Capture the cell that displays the provided text and extract its (X, Y) central coordinate. 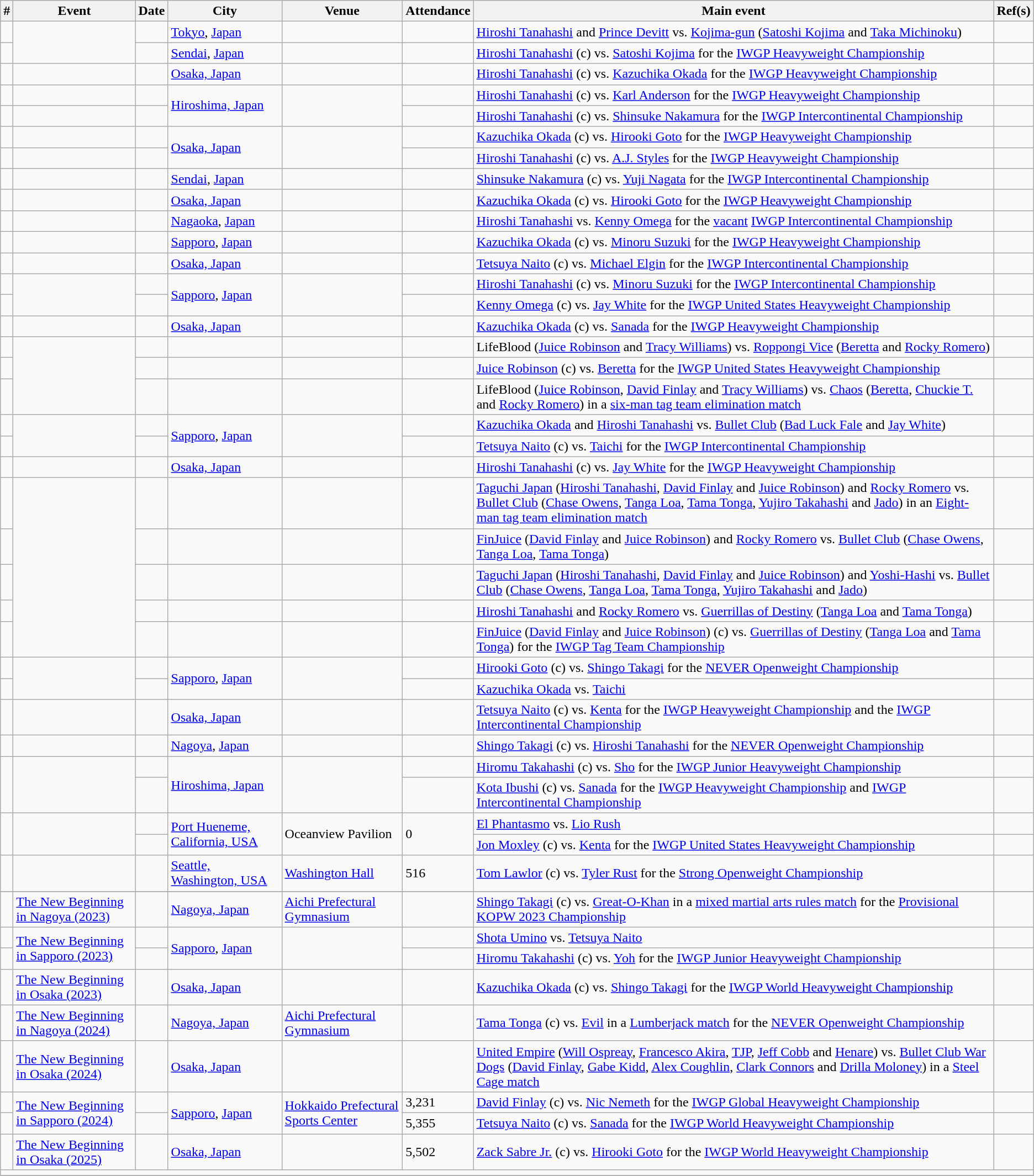
FinJuice (David Finlay and Juice Robinson) (c) vs. Guerrillas of Destiny (Tanga Loa and Tama Tonga) for the IWGP Tag Team Championship (734, 639)
5,355 (438, 1123)
Hiroshi Tanahashi (c) vs. Shinsuke Nakamura for the IWGP Intercontinental Championship (734, 116)
LifeBlood (Juice Robinson and Tracy Williams) vs. Roppongi Vice (Beretta and Rocky Romero) (734, 347)
Shota Umino vs. Tetsuya Naito (734, 937)
Port Hueneme, California, USA (225, 834)
Nagaoka, Japan (225, 221)
The New Beginning in Sapporo (2023) (74, 948)
Attendance (438, 11)
Seattle, Washington, USA (225, 873)
Zack Sabre Jr. (c) vs. Hirooki Goto for the IWGP World Heavyweight Championship (734, 1152)
Date (151, 11)
Hirooki Goto (c) vs. Shingo Takagi for the NEVER Openweight Championship (734, 668)
Shingo Takagi (c) vs. Hiroshi Tanahashi for the NEVER Openweight Championship (734, 746)
0 (438, 834)
Tetsuya Naito (c) vs. Taichi for the IWGP Intercontinental Championship (734, 446)
Kazuchika Okada (c) vs. Minoru Suzuki for the IWGP Heavyweight Championship (734, 242)
City (225, 11)
Hiromu Takahashi (c) vs. Sho for the IWGP Junior Heavyweight Championship (734, 767)
FinJuice (David Finlay and Juice Robinson) and Rocky Romero vs. Bullet Club (Chase Owens, Tanga Loa, Tama Tonga) (734, 547)
The New Beginning in Nagoya (2023) (74, 909)
Tom Lawlor (c) vs. Tyler Rust for the Strong Openweight Championship (734, 873)
The New Beginning in Osaka (2024) (74, 1066)
Tokyo, Japan (225, 32)
Kazuchika Okada vs. Taichi (734, 688)
Kazuchika Okada (c) vs. Shingo Takagi for the IWGP World Heavyweight Championship (734, 987)
Ref(s) (1014, 11)
# (7, 11)
Hiroshi Tanahashi (c) vs. Minoru Suzuki for the IWGP Intercontinental Championship (734, 284)
Hiroshi Tanahashi vs. Kenny Omega for the vacant IWGP Intercontinental Championship (734, 221)
Hiroshi Tanahashi (c) vs. Jay White for the IWGP Heavyweight Championship (734, 467)
Tama Tonga (c) vs. Evil in a Lumberjack match for the NEVER Openweight Championship (734, 1023)
Hiroshi Tanahashi (c) vs. A.J. Styles for the IWGP Heavyweight Championship (734, 158)
Main event (734, 11)
LifeBlood (Juice Robinson, David Finlay and Tracy Williams) vs. Chaos (Beretta, Chuckie T. and Rocky Romero) in a six-man tag team elimination match (734, 396)
Tetsuya Naito (c) vs. Kenta for the IWGP Heavyweight Championship and the IWGP Intercontinental Championship (734, 718)
Kota Ibushi (c) vs. Sanada for the IWGP Heavyweight Championship and IWGP Intercontinental Championship (734, 795)
Hiromu Takahashi (c) vs. Yoh for the IWGP Junior Heavyweight Championship (734, 958)
Kenny Omega (c) vs. Jay White for the IWGP United States Heavyweight Championship (734, 305)
3,231 (438, 1102)
Washington Hall (342, 873)
The New Beginning in Nagoya (2024) (74, 1023)
Tetsuya Naito (c) vs. Michael Elgin for the IWGP Intercontinental Championship (734, 263)
Hiroshi Tanahashi and Prince Devitt vs. Kojima-gun (Satoshi Kojima and Taka Michinoku) (734, 32)
Jon Moxley (c) vs. Kenta for the IWGP United States Heavyweight Championship (734, 845)
Hiroshi Tanahashi (c) vs. Satoshi Kojima for the IWGP Heavyweight Championship (734, 53)
Hiroshi Tanahashi and Rocky Romero vs. Guerrillas of Destiny (Tanga Loa and Tama Tonga) (734, 611)
Tetsuya Naito (c) vs. Sanada for the IWGP World Heavyweight Championship (734, 1123)
5,502 (438, 1152)
The New Beginning in Sapporo (2024) (74, 1113)
Shingo Takagi (c) vs. Great-O-Khan in a mixed martial arts rules match for the Provisional KOPW 2023 Championship (734, 909)
The New Beginning in Osaka (2023) (74, 987)
Hiroshi Tanahashi (c) vs. Karl Anderson for the IWGP Heavyweight Championship (734, 95)
516 (438, 873)
Event (74, 11)
Kazuchika Okada (c) vs. Sanada for the IWGP Heavyweight Championship (734, 326)
The New Beginning in Osaka (2025) (74, 1152)
El Phantasmo vs. Lio Rush (734, 824)
Hokkaido Prefectural Sports Center (342, 1113)
Oceanview Pavilion (342, 834)
Hiroshi Tanahashi (c) vs. Kazuchika Okada for the IWGP Heavyweight Championship (734, 74)
Kazuchika Okada and Hiroshi Tanahashi vs. Bullet Club (Bad Luck Fale and Jay White) (734, 425)
Venue (342, 11)
David Finlay (c) vs. Nic Nemeth for the IWGP Global Heavyweight Championship (734, 1102)
Juice Robinson (c) vs. Beretta for the IWGP United States Heavyweight Championship (734, 368)
Shinsuke Nakamura (c) vs. Yuji Nagata for the IWGP Intercontinental Championship (734, 179)
